Search for the cell housing the specified text and yield its (X, Y) center coordinate. 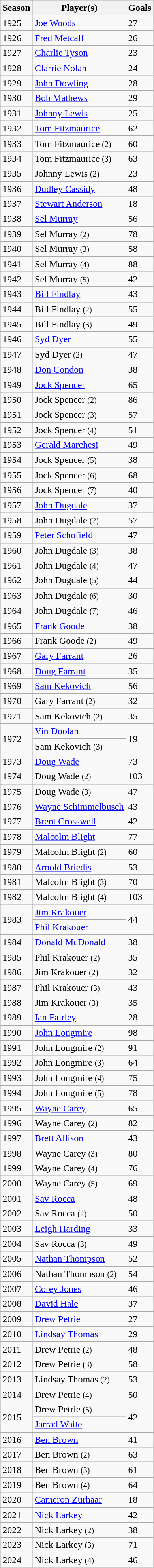
2020 (17, 1500)
John Dugdale (7) (79, 611)
1981 (17, 882)
86 (140, 400)
Frank Goode (79, 626)
1990 (17, 1033)
1970 (17, 701)
1994 (17, 1093)
77 (140, 837)
1969 (17, 686)
Drew Petrie (5) (79, 1410)
Stewart Anderson (79, 204)
1993 (17, 1078)
1960 (17, 550)
54 (140, 1274)
2016 (17, 1440)
Tom Fitzmaurice (3) (79, 158)
Drew Petrie (3) (79, 1364)
Wayne Carey (3) (79, 1153)
1964 (17, 611)
Wayne Carey (79, 1108)
John Dugdale (3) (79, 550)
Lindsay Thomas (79, 1334)
Dudley Cassidy (79, 189)
Doug Wade (79, 761)
Ben Brown (3) (79, 1470)
98 (140, 1033)
1935 (17, 173)
1966 (17, 641)
1941 (17, 264)
Malcolm Blight (2) (79, 852)
1998 (17, 1153)
Drew Petrie (4) (79, 1394)
Brett Allison (79, 1138)
Sel Murray (79, 219)
2005 (17, 1259)
1959 (17, 535)
1988 (17, 1003)
Jim Krakouer (79, 912)
Malcolm Blight (3) (79, 882)
62 (140, 128)
2013 (17, 1379)
Goals (140, 8)
2010 (17, 1334)
68 (140, 475)
1954 (17, 460)
25 (140, 113)
1936 (17, 189)
1949 (17, 384)
Doug Farrant (79, 671)
76 (140, 1168)
1950 (17, 400)
70 (140, 882)
Sel Murray (2) (79, 234)
Doug Wade (3) (79, 792)
Wayne Carey (2) (79, 1123)
1925 (17, 23)
1968 (17, 671)
Nick Larkey (4) (79, 1560)
2008 (17, 1304)
91 (140, 1048)
1938 (17, 219)
1967 (17, 656)
John Longmire (79, 1033)
Drew Petrie (2) (79, 1349)
Wayne Carey (5) (79, 1184)
1961 (17, 565)
2011 (17, 1349)
2012 (17, 1364)
Jock Spencer (6) (79, 475)
1978 (17, 837)
1996 (17, 1123)
69 (140, 1184)
John Longmire (3) (79, 1063)
2004 (17, 1244)
Fred Metcalf (79, 38)
Jock Spencer (5) (79, 460)
40 (140, 490)
Wayne Carey (4) (79, 1168)
John Longmire (2) (79, 1048)
Sav Rocca (79, 1199)
19 (140, 739)
Gerald Marchesi (79, 445)
Leigh Harding (79, 1229)
Jock Spencer (4) (79, 430)
Vin Doolan (79, 731)
John Dugdale (5) (79, 580)
1989 (17, 1018)
1987 (17, 988)
2006 (17, 1274)
John Dowling (79, 83)
1976 (17, 807)
Sav Rocca (2) (79, 1214)
80 (140, 1153)
75 (140, 1078)
1995 (17, 1108)
Nathan Thompson (2) (79, 1274)
Johnny Lewis (79, 113)
David Hale (79, 1304)
1948 (17, 369)
Jim Krakouer (3) (79, 1003)
1956 (17, 490)
2009 (17, 1319)
Ben Brown (2) (79, 1455)
1933 (17, 143)
Jock Spencer (7) (79, 490)
1985 (17, 957)
1934 (17, 158)
Tom Fitzmaurice (79, 128)
Frank Goode (2) (79, 641)
1939 (17, 234)
2002 (17, 1214)
Drew Petrie (79, 1319)
Lindsay Thomas (2) (79, 1379)
1952 (17, 430)
Phil Krakouer (79, 927)
John Dugdale (4) (79, 565)
1942 (17, 279)
Donald McDonald (79, 942)
1927 (17, 53)
2019 (17, 1485)
Bill Findlay (2) (79, 309)
Ben Brown (79, 1440)
Gary Farrant (79, 656)
Syd Dyer (2) (79, 354)
Phil Krakouer (3) (79, 988)
2017 (17, 1455)
1932 (17, 128)
John Longmire (5) (79, 1093)
61 (140, 1470)
2015 (17, 1417)
82 (140, 1123)
1957 (17, 505)
Tom Fitzmaurice (2) (79, 143)
Sel Murray (4) (79, 264)
1972 (17, 739)
1982 (17, 897)
1958 (17, 520)
1965 (17, 626)
1992 (17, 1063)
Malcolm Blight (79, 837)
Brent Crosswell (79, 822)
John Dugdale (79, 505)
Bill Findlay (79, 294)
33 (140, 1229)
John Longmire (4) (79, 1078)
Nathan Thompson (79, 1259)
1928 (17, 68)
1946 (17, 339)
Jock Spencer (3) (79, 415)
1945 (17, 324)
Syd Dyer (79, 339)
2023 (17, 1545)
1962 (17, 580)
1951 (17, 415)
1940 (17, 249)
73 (140, 761)
Peter Schofield (79, 535)
Bob Mathews (79, 98)
1963 (17, 596)
1974 (17, 776)
2000 (17, 1184)
2007 (17, 1289)
John Dugdale (6) (79, 596)
2003 (17, 1229)
Doug Wade (2) (79, 776)
88 (140, 264)
2018 (17, 1470)
41 (140, 1440)
24 (140, 68)
Arnold Briedis (79, 867)
2021 (17, 1515)
2014 (17, 1394)
30 (140, 596)
1955 (17, 475)
Sel Murray (3) (79, 249)
1975 (17, 792)
1991 (17, 1048)
Malcolm Blight (4) (79, 897)
1984 (17, 942)
1973 (17, 761)
1930 (17, 98)
John Dugdale (2) (79, 520)
Nick Larkey (3) (79, 1545)
Corey Jones (79, 1289)
Joe Woods (79, 23)
Ian Fairley (79, 1018)
1953 (17, 445)
Johnny Lewis (2) (79, 173)
1977 (17, 822)
52 (140, 1259)
Sam Kekovich (79, 686)
Ben Brown (4) (79, 1485)
1929 (17, 83)
1986 (17, 972)
Wayne Schimmelbusch (79, 807)
1971 (17, 716)
Sam Kekovich (2) (79, 716)
Nick Larkey (2) (79, 1530)
Bill Findlay (3) (79, 324)
Don Condon (79, 369)
Jim Krakouer (2) (79, 972)
Charlie Tyson (79, 53)
71 (140, 1545)
Sel Murray (5) (79, 279)
2024 (17, 1560)
Player(s) (79, 8)
Jock Spencer (79, 384)
Cameron Zurhaar (79, 1500)
1979 (17, 852)
2001 (17, 1199)
Sam Kekovich (3) (79, 746)
Nick Larkey (79, 1515)
Clarrie Nolan (79, 68)
51 (140, 430)
1944 (17, 309)
1926 (17, 38)
Gary Farrant (2) (79, 701)
Jarrad Waite (79, 1425)
Jock Spencer (2) (79, 400)
1943 (17, 294)
1947 (17, 354)
1937 (17, 204)
1999 (17, 1168)
1983 (17, 919)
1980 (17, 867)
Season (17, 8)
Sav Rocca (3) (79, 1244)
Phil Krakouer (2) (79, 957)
2022 (17, 1530)
1931 (17, 113)
1997 (17, 1138)
